From the cell containing the given text, extract its center point as [X, Y] coordinate. 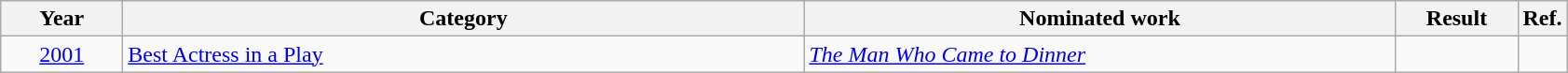
Ref. [1543, 19]
2001 [61, 54]
Nominated work [1099, 19]
Result [1457, 19]
Best Actress in a Play [464, 54]
Year [61, 19]
The Man Who Came to Dinner [1099, 54]
Category [464, 19]
